Identify which cell holds the provided text, then report its (X, Y) central coordinate. 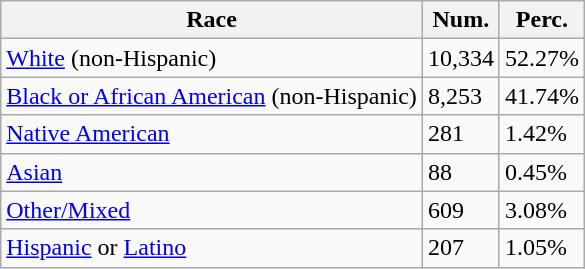
0.45% (542, 172)
Hispanic or Latino (212, 248)
1.42% (542, 134)
Black or African American (non-Hispanic) (212, 96)
10,334 (460, 58)
Race (212, 20)
Other/Mixed (212, 210)
281 (460, 134)
609 (460, 210)
3.08% (542, 210)
1.05% (542, 248)
52.27% (542, 58)
41.74% (542, 96)
White (non-Hispanic) (212, 58)
8,253 (460, 96)
Asian (212, 172)
Perc. (542, 20)
Native American (212, 134)
88 (460, 172)
207 (460, 248)
Num. (460, 20)
